Return (x, y) of the center of cell containing provided text 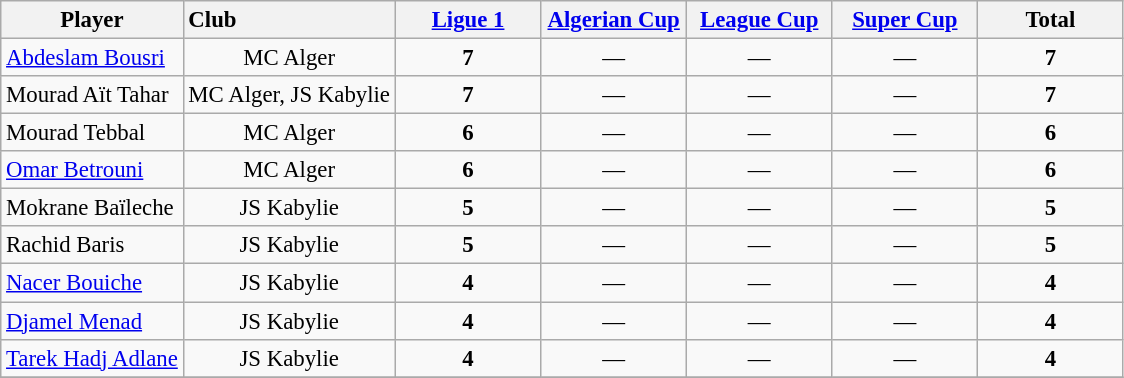
League Cup (759, 20)
Mourad Aït Tahar (92, 95)
Club (289, 20)
Djamel Menad (92, 321)
Mokrane Baïleche (92, 208)
Total (1051, 20)
Ligue 1 (468, 20)
Player (92, 20)
Abdeslam Bousri (92, 58)
Super Cup (905, 20)
Algerian Cup (614, 20)
Rachid Baris (92, 245)
Nacer Bouiche (92, 283)
Tarek Hadj Adlane (92, 358)
Omar Betrouni (92, 170)
MC Alger, JS Kabylie (289, 95)
Mourad Tebbal (92, 133)
